Search for the cell housing the specified text and yield its [X, Y] center coordinate. 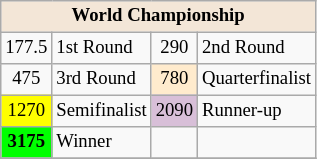
780 [174, 80]
177.5 [26, 48]
2090 [174, 112]
Quarterfinalist [257, 80]
2nd Round [257, 48]
World Championship [158, 16]
1st Round [102, 48]
3175 [26, 142]
Winner [102, 142]
3rd Round [102, 80]
1270 [26, 112]
290 [174, 48]
Runner-up [257, 112]
Semifinalist [102, 112]
475 [26, 80]
